Identify which cell holds the provided text, then report its [x, y] central coordinate. 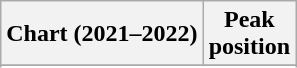
Chart (2021–2022) [102, 34]
Peak position [249, 34]
